Search for the cell housing the specified text and yield its [X, Y] center coordinate. 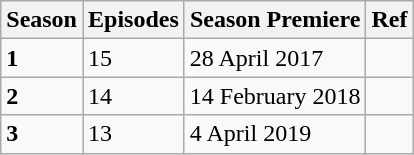
13 [133, 134]
Season [42, 20]
Episodes [133, 20]
14 [133, 96]
3 [42, 134]
1 [42, 58]
14 February 2018 [275, 96]
15 [133, 58]
4 April 2019 [275, 134]
Ref [390, 20]
2 [42, 96]
Season Premiere [275, 20]
28 April 2017 [275, 58]
